Identify which cell holds the provided text, then report its (X, Y) central coordinate. 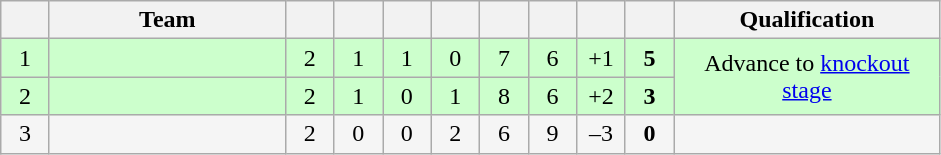
Advance to knockout stage (807, 77)
–3 (602, 134)
+1 (602, 58)
7 (504, 58)
8 (504, 96)
+2 (602, 96)
5 (650, 58)
Team (167, 20)
Qualification (807, 20)
9 (552, 134)
